Locate the cell with the specified text and output its [X, Y] center coordinate. 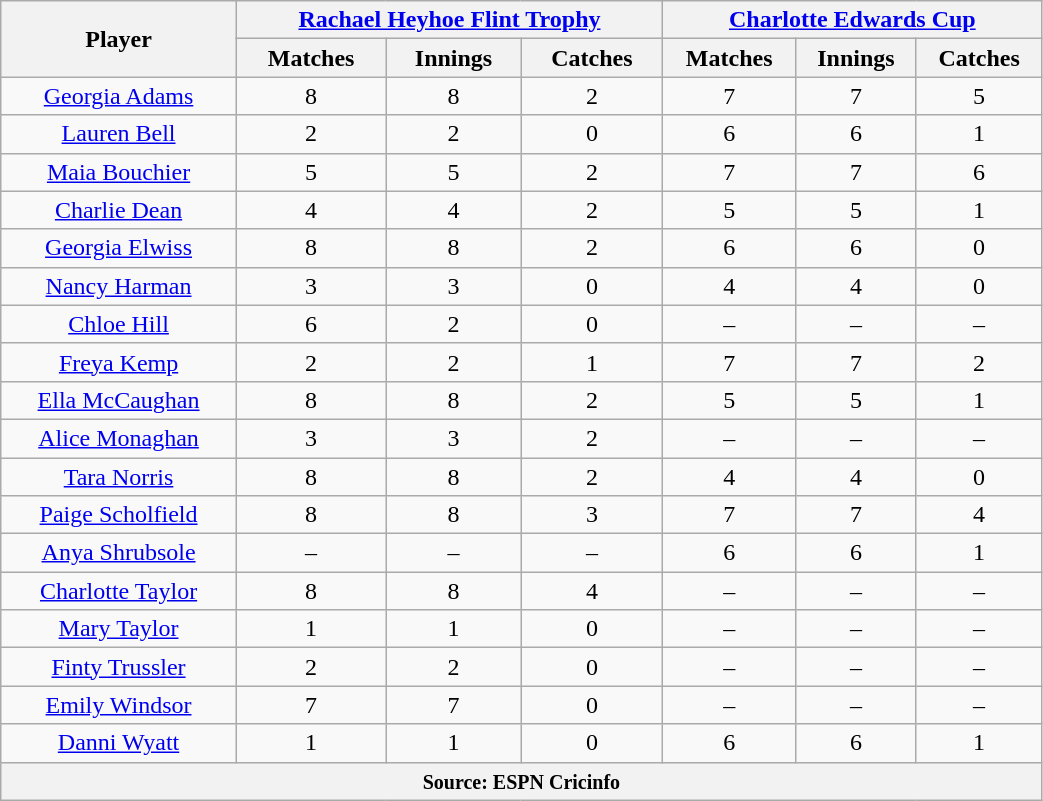
Georgia Adams [119, 96]
Chloe Hill [119, 324]
Player [119, 39]
Tara Norris [119, 477]
Lauren Bell [119, 134]
Mary Taylor [119, 629]
Charlie Dean [119, 210]
Emily Windsor [119, 705]
Alice Monaghan [119, 438]
Ella McCaughan [119, 400]
Danni Wyatt [119, 743]
Anya Shrubsole [119, 553]
Nancy Harman [119, 286]
Source: ESPN Cricinfo [522, 781]
Paige Scholfield [119, 515]
Charlotte Edwards Cup [852, 20]
Georgia Elwiss [119, 248]
Maia Bouchier [119, 172]
Charlotte Taylor [119, 591]
Finty Trussler [119, 667]
Rachael Heyhoe Flint Trophy [449, 20]
Freya Kemp [119, 362]
